Detect which cell encompasses the target text, then output its [x, y] center coordinate. 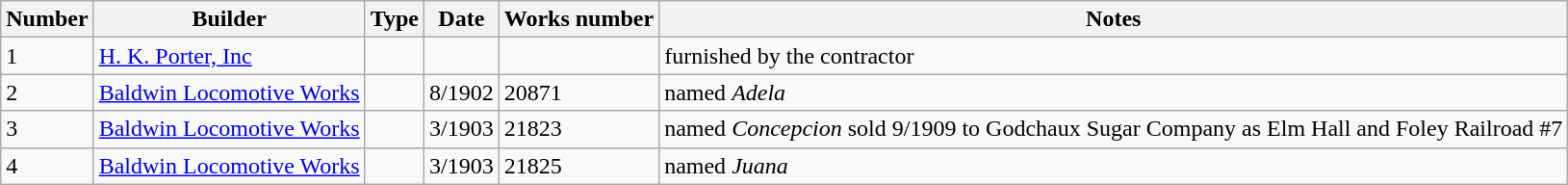
Date [461, 19]
21823 [578, 129]
2 [47, 92]
named Concepcion sold 9/1909 to Godchaux Sugar Company as Elm Hall and Foley Railroad #7 [1114, 129]
4 [47, 166]
20871 [578, 92]
named Juana [1114, 166]
furnished by the contractor [1114, 56]
21825 [578, 166]
H. K. Porter, Inc [229, 56]
Notes [1114, 19]
Builder [229, 19]
Number [47, 19]
8/1902 [461, 92]
1 [47, 56]
Type [395, 19]
named Adela [1114, 92]
3 [47, 129]
Works number [578, 19]
